For the text-containing cell, return its midpoint in (X, Y) coordinate format. 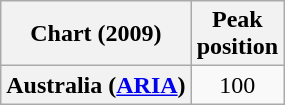
Chart (2009) (96, 34)
Peakposition (237, 34)
100 (237, 85)
Australia (ARIA) (96, 85)
